Extract the (X, Y) coordinate from the center of the cell holding the provided text.  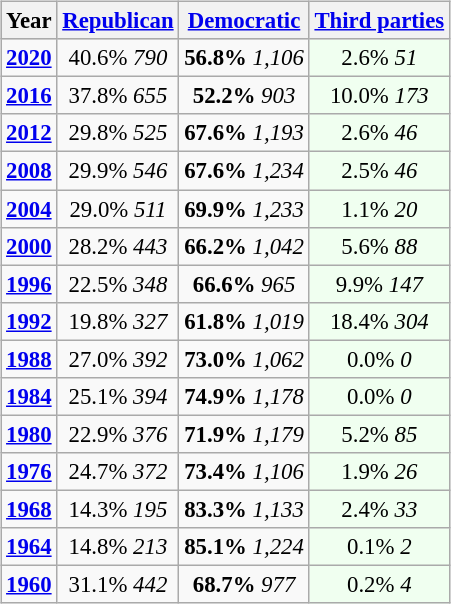
29.0% 511 (118, 209)
40.6% 790 (118, 58)
29.9% 546 (118, 171)
1964 (29, 547)
67.6% 1,234 (244, 171)
1960 (29, 584)
69.9% 1,233 (244, 209)
2012 (29, 133)
1976 (29, 472)
61.8% 1,019 (244, 321)
37.8% 655 (118, 96)
2016 (29, 96)
1992 (29, 321)
1984 (29, 396)
73.0% 1,062 (244, 359)
2.5% 46 (379, 171)
2.6% 51 (379, 58)
1.1% 20 (379, 209)
85.1% 1,224 (244, 547)
73.4% 1,106 (244, 472)
10.0% 173 (379, 96)
19.8% 327 (118, 321)
31.1% 442 (118, 584)
52.2% 903 (244, 96)
2.4% 33 (379, 509)
18.4% 304 (379, 321)
68.7% 977 (244, 584)
5.6% 88 (379, 246)
14.3% 195 (118, 509)
66.2% 1,042 (244, 246)
2000 (29, 246)
1980 (29, 434)
29.8% 525 (118, 133)
Democratic (244, 21)
5.2% 85 (379, 434)
0.1% 2 (379, 547)
66.6% 965 (244, 284)
22.9% 376 (118, 434)
Year (29, 21)
Republican (118, 21)
14.8% 213 (118, 547)
0.2% 4 (379, 584)
1.9% 26 (379, 472)
25.1% 394 (118, 396)
74.9% 1,178 (244, 396)
2008 (29, 171)
1996 (29, 284)
71.9% 1,179 (244, 434)
2.6% 46 (379, 133)
56.8% 1,106 (244, 58)
2004 (29, 209)
27.0% 392 (118, 359)
83.3% 1,133 (244, 509)
Third parties (379, 21)
28.2% 443 (118, 246)
1988 (29, 359)
24.7% 372 (118, 472)
67.6% 1,193 (244, 133)
1968 (29, 509)
9.9% 147 (379, 284)
22.5% 348 (118, 284)
2020 (29, 58)
